Return the (x, y) coordinate for the center point of the cell that contains the specified text.  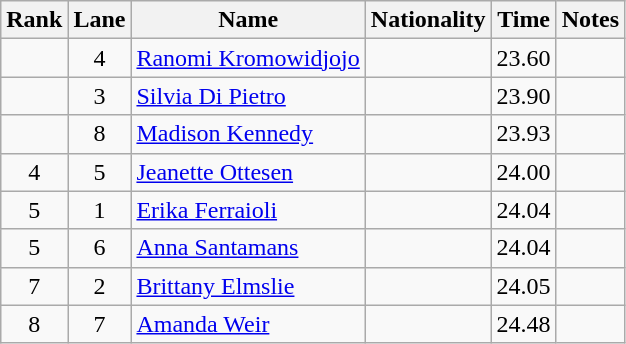
3 (100, 96)
Time (524, 20)
Name (248, 20)
Jeanette Ottesen (248, 172)
Brittany Elmslie (248, 286)
24.00 (524, 172)
Rank (34, 20)
Anna Santamans (248, 248)
Nationality (428, 20)
23.93 (524, 134)
6 (100, 248)
Ranomi Kromowidjojo (248, 58)
Lane (100, 20)
Silvia Di Pietro (248, 96)
23.60 (524, 58)
Amanda Weir (248, 324)
1 (100, 210)
2 (100, 286)
24.05 (524, 286)
Notes (590, 20)
24.48 (524, 324)
23.90 (524, 96)
Madison Kennedy (248, 134)
Erika Ferraioli (248, 210)
